From the cell containing the given text, extract its center point as (X, Y) coordinate. 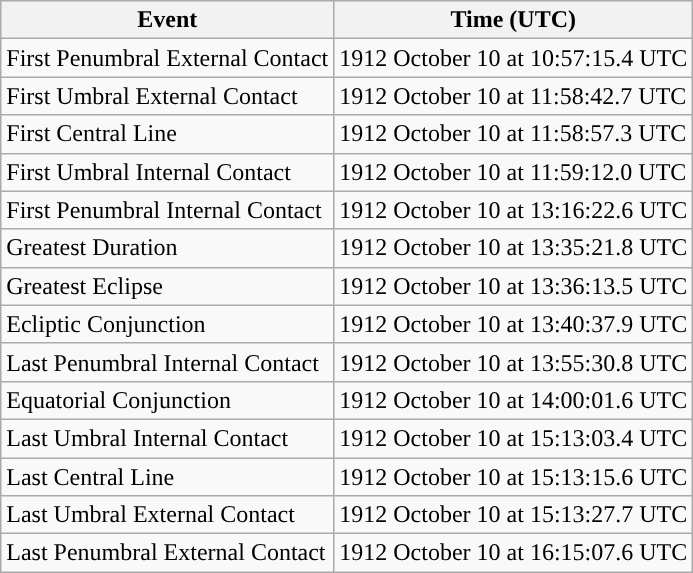
Greatest Eclipse (168, 286)
Time (UTC) (514, 20)
First Penumbral Internal Contact (168, 210)
1912 October 10 at 13:35:21.8 UTC (514, 248)
1912 October 10 at 15:13:03.4 UTC (514, 438)
First Umbral Internal Contact (168, 172)
1912 October 10 at 13:55:30.8 UTC (514, 362)
First Central Line (168, 134)
1912 October 10 at 15:13:27.7 UTC (514, 515)
1912 October 10 at 13:16:22.6 UTC (514, 210)
Last Penumbral Internal Contact (168, 362)
Last Umbral Internal Contact (168, 438)
Ecliptic Conjunction (168, 324)
1912 October 10 at 14:00:01.6 UTC (514, 400)
1912 October 10 at 11:59:12.0 UTC (514, 172)
1912 October 10 at 13:36:13.5 UTC (514, 286)
First Umbral External Contact (168, 96)
1912 October 10 at 15:13:15.6 UTC (514, 477)
Event (168, 20)
Equatorial Conjunction (168, 400)
Last Central Line (168, 477)
1912 October 10 at 11:58:42.7 UTC (514, 96)
1912 October 10 at 13:40:37.9 UTC (514, 324)
1912 October 10 at 16:15:07.6 UTC (514, 553)
Greatest Duration (168, 248)
Last Umbral External Contact (168, 515)
Last Penumbral External Contact (168, 553)
1912 October 10 at 11:58:57.3 UTC (514, 134)
1912 October 10 at 10:57:15.4 UTC (514, 58)
First Penumbral External Contact (168, 58)
